Provide the (X, Y) coordinate of the cell's center where the given text is located.  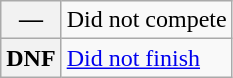
DNF (31, 58)
Did not finish (146, 58)
Did not compete (146, 20)
— (31, 20)
